Return the (X, Y) coordinate for the center point of the cell that contains the specified text.  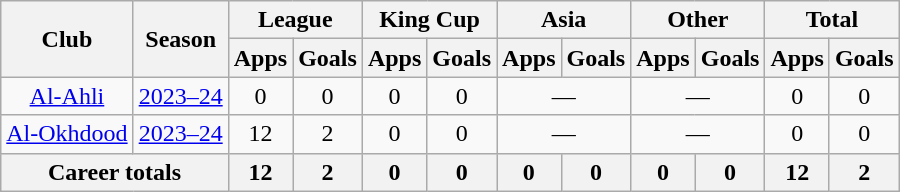
King Cup (429, 20)
Club (67, 39)
Total (832, 20)
League (295, 20)
Season (180, 39)
Career totals (114, 172)
Al-Okhdood (67, 134)
Other (698, 20)
Al-Ahli (67, 96)
Asia (564, 20)
